Extract the [x, y] coordinate from the center of the cell holding the provided text.  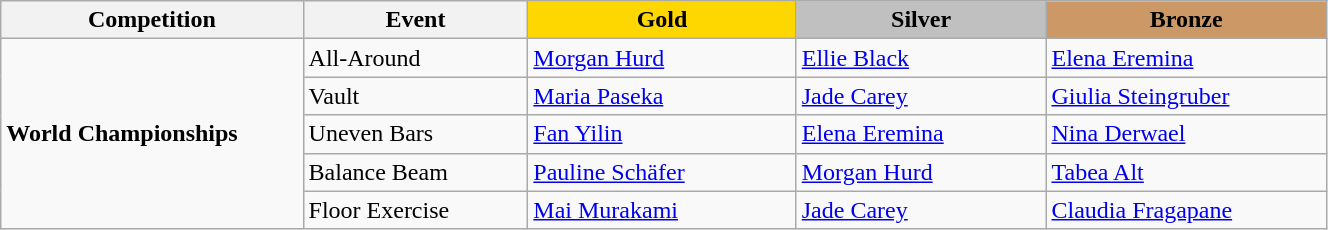
Floor Exercise [416, 210]
Competition [152, 20]
Balance Beam [416, 172]
Bronze [1186, 20]
Silver [921, 20]
Fan Yilin [662, 134]
Tabea Alt [1186, 172]
Maria Paseka [662, 96]
Pauline Schäfer [662, 172]
Uneven Bars [416, 134]
Mai Murakami [662, 210]
Event [416, 20]
Vault [416, 96]
Gold [662, 20]
Ellie Black [921, 58]
All-Around [416, 58]
Giulia Steingruber [1186, 96]
World Championships [152, 134]
Nina Derwael [1186, 134]
Claudia Fragapane [1186, 210]
